Return the (x, y) coordinate for the center point of the cell that contains the specified text.  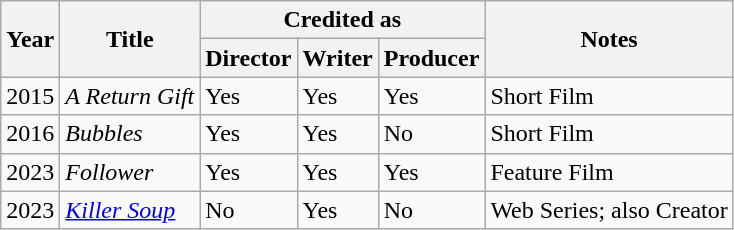
Notes (609, 39)
Director (248, 58)
Writer (338, 58)
Killer Soup (130, 210)
A Return Gift (130, 96)
2016 (30, 134)
Producer (432, 58)
Title (130, 39)
2015 (30, 96)
Credited as (342, 20)
Follower (130, 172)
Year (30, 39)
Bubbles (130, 134)
Web Series; also Creator (609, 210)
Feature Film (609, 172)
